Determine the [x, y] coordinate at the center of the cell enclosing the given text.  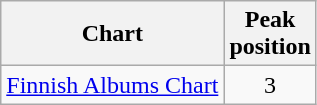
Chart [112, 34]
Peakposition [270, 34]
Finnish Albums Chart [112, 85]
3 [270, 85]
